Detect which cell encompasses the target text, then output its [X, Y] center coordinate. 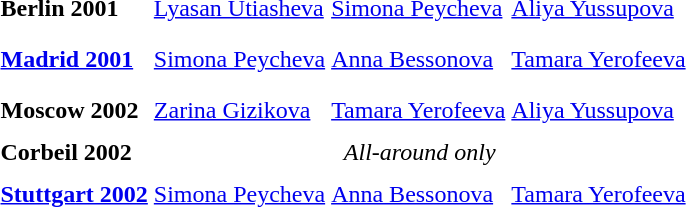
Tamara Yerofeeva [418, 110]
Simona Peycheva [239, 59]
Anna Bessonova [418, 59]
Zarina Gizikova [239, 110]
